Determine the (X, Y) coordinate at the center of the cell enclosing the given text.  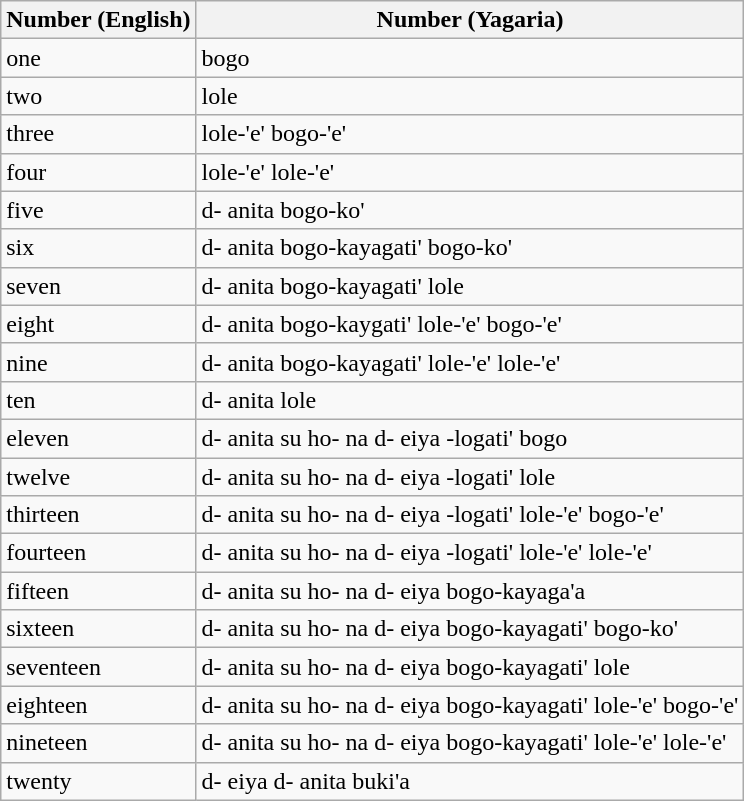
seven (98, 286)
five (98, 210)
twenty (98, 781)
four (98, 172)
lole-'e' bogo-'e' (470, 134)
fifteen (98, 591)
Number (Yagaria) (470, 20)
d- anita su ho- na d- eiya bogo-kayagati' bogo-ko' (470, 629)
nineteen (98, 743)
six (98, 248)
d- anita su ho- na d- eiya -logati' lole (470, 477)
d- anita su ho- na d- eiya -logati' lole-'e' bogo-'e' (470, 515)
d- anita lole (470, 400)
two (98, 96)
one (98, 58)
twelve (98, 477)
d- anita bogo-kaygati' lole-'e' bogo-'e' (470, 324)
eleven (98, 438)
d- anita su ho- na d- eiya -logati' lole-'e' lole-'e' (470, 553)
three (98, 134)
d- anita su ho- na d- eiya bogo-kayagati' lole-'e' lole-'e' (470, 743)
seventeen (98, 667)
ten (98, 400)
d- anita su ho- na d- eiya bogo-kayagati' lole-'e' bogo-'e' (470, 705)
d- eiya d- anita buki'a (470, 781)
bogo (470, 58)
d- anita bogo-ko' (470, 210)
fourteen (98, 553)
d- anita bogo-kayagati' bogo-ko' (470, 248)
thirteen (98, 515)
d- anita bogo-kayagati' lole (470, 286)
lole-'e' lole-'e' (470, 172)
sixteen (98, 629)
Number (English) (98, 20)
lole (470, 96)
eighteen (98, 705)
nine (98, 362)
d- anita bogo-kayagati' lole-'e' lole-'e' (470, 362)
d- anita su ho- na d- eiya bogo-kayagati' lole (470, 667)
eight (98, 324)
d- anita su ho- na d- eiya -logati' bogo (470, 438)
d- anita su ho- na d- eiya bogo-kayaga'a (470, 591)
